Locate the cell with the specified text and output its (x, y) center coordinate. 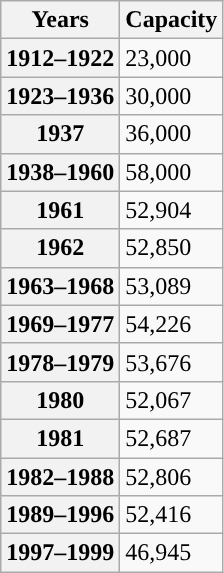
1912–1922 (60, 58)
52,850 (172, 248)
1997–1999 (60, 553)
1937 (60, 134)
1978–1979 (60, 362)
36,000 (172, 134)
1982–1988 (60, 477)
23,000 (172, 58)
46,945 (172, 553)
1963–1968 (60, 286)
58,000 (172, 172)
52,904 (172, 210)
1981 (60, 438)
53,676 (172, 362)
Capacity (172, 20)
1961 (60, 210)
1989–1996 (60, 515)
30,000 (172, 96)
1969–1977 (60, 324)
52,067 (172, 400)
Years (60, 20)
53,089 (172, 286)
1962 (60, 248)
52,806 (172, 477)
54,226 (172, 324)
52,687 (172, 438)
52,416 (172, 515)
1980 (60, 400)
1923–1936 (60, 96)
1938–1960 (60, 172)
